Output the (X, Y) coordinate of the center of the cell containing the given text.  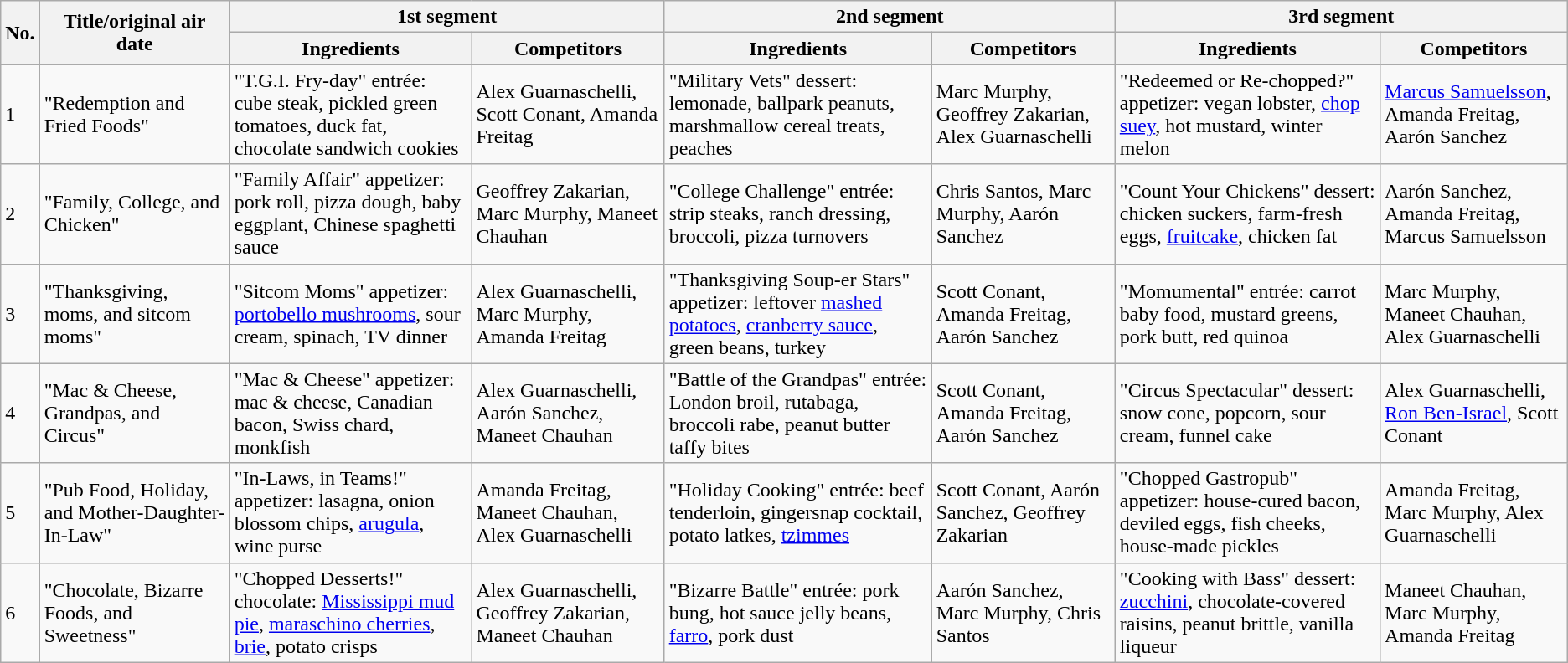
3 (20, 313)
Alex Guarnaschelli, Ron Ben-Israel, Scott Conant (1474, 414)
"Redemption and Fried Foods" (134, 114)
3rd segment (1341, 17)
Alex Guarnaschelli, Scott Conant, Amanda Freitag (568, 114)
"Chopped Gastropub" appetizer: house-cured bacon, deviled eggs, fish cheeks, house-made pickles (1247, 512)
"In-Laws, in Teams!" appetizer: lasagna, onion blossom chips, arugula, wine purse (350, 512)
Marc Murphy, Maneet Chauhan, Alex Guarnaschelli (1474, 313)
"Bizarre Battle" entrée: pork bung, hot sauce jelly beans, farro, pork dust (797, 613)
"Mac & Cheese, Grandpas, and Circus" (134, 414)
No. (20, 33)
Alex Guarnaschelli, Geoffrey Zakarian, Maneet Chauhan (568, 613)
Amanda Freitag, Marc Murphy, Alex Guarnaschelli (1474, 512)
"Sitcom Moms" appetizer: portobello mushrooms, sour cream, spinach, TV dinner (350, 313)
"Thanksgiving, moms, and sitcom moms" (134, 313)
Geoffrey Zakarian, Marc Murphy, Maneet Chauhan (568, 214)
Aarón Sanchez, Amanda Freitag, Marcus Samuelsson (1474, 214)
Maneet Chauhan, Marc Murphy, Amanda Freitag (1474, 613)
5 (20, 512)
"Redeemed or Re-chopped?" appetizer: vegan lobster, chop suey, hot mustard, winter melon (1247, 114)
"Pub Food, Holiday, and Mother-Daughter-In-Law" (134, 512)
2nd segment (890, 17)
4 (20, 414)
"Family, College, and Chicken" (134, 214)
1 (20, 114)
"Cooking with Bass" dessert: zucchini, chocolate-covered raisins, peanut brittle, vanilla liqueur (1247, 613)
2 (20, 214)
"T.G.I. Fry-day" entrée: cube steak, pickled green tomatoes, duck fat, chocolate sandwich cookies (350, 114)
Alex Guarnaschelli, Aarón Sanchez, Maneet Chauhan (568, 414)
"Circus Spectacular" dessert: snow cone, popcorn, sour cream, funnel cake (1247, 414)
"Military Vets" dessert: lemonade, ballpark peanuts, marshmallow cereal treats, peaches (797, 114)
Amanda Freitag, Maneet Chauhan, Alex Guarnaschelli (568, 512)
6 (20, 613)
"Chopped Desserts!" chocolate: Mississippi mud pie, maraschino cherries, brie, potato crisps (350, 613)
Alex Guarnaschelli, Marc Murphy, Amanda Freitag (568, 313)
Title/original air date (134, 33)
Aarón Sanchez, Marc Murphy, Chris Santos (1024, 613)
"Momumental" entrée: carrot baby food, mustard greens, pork butt, red quinoa (1247, 313)
Marc Murphy, Geoffrey Zakarian, Alex Guarnaschelli (1024, 114)
"Family Affair" appetizer: pork roll, pizza dough, baby eggplant, Chinese spaghetti sauce (350, 214)
"Chocolate, Bizarre Foods, and Sweetness" (134, 613)
"Holiday Cooking" entrée: beef tenderloin, gingersnap cocktail, potato latkes, tzimmes (797, 512)
"Count Your Chickens" dessert: chicken suckers, farm-fresh eggs, fruitcake, chicken fat (1247, 214)
1st segment (447, 17)
Marcus Samuelsson, Amanda Freitag, Aarón Sanchez (1474, 114)
Scott Conant, Aarón Sanchez, Geoffrey Zakarian (1024, 512)
"Mac & Cheese" appetizer: mac & cheese, Canadian bacon, Swiss chard, monkfish (350, 414)
"College Challenge" entrée: strip steaks, ranch dressing, broccoli, pizza turnovers (797, 214)
"Thanksgiving Soup-er Stars" appetizer: leftover mashed potatoes, cranberry sauce, green beans, turkey (797, 313)
Chris Santos, Marc Murphy, Aarón Sanchez (1024, 214)
"Battle of the Grandpas" entrée: London broil, rutabaga, broccoli rabe, peanut butter taffy bites (797, 414)
